Extract the [X, Y] coordinate from the center of the cell holding the provided text.  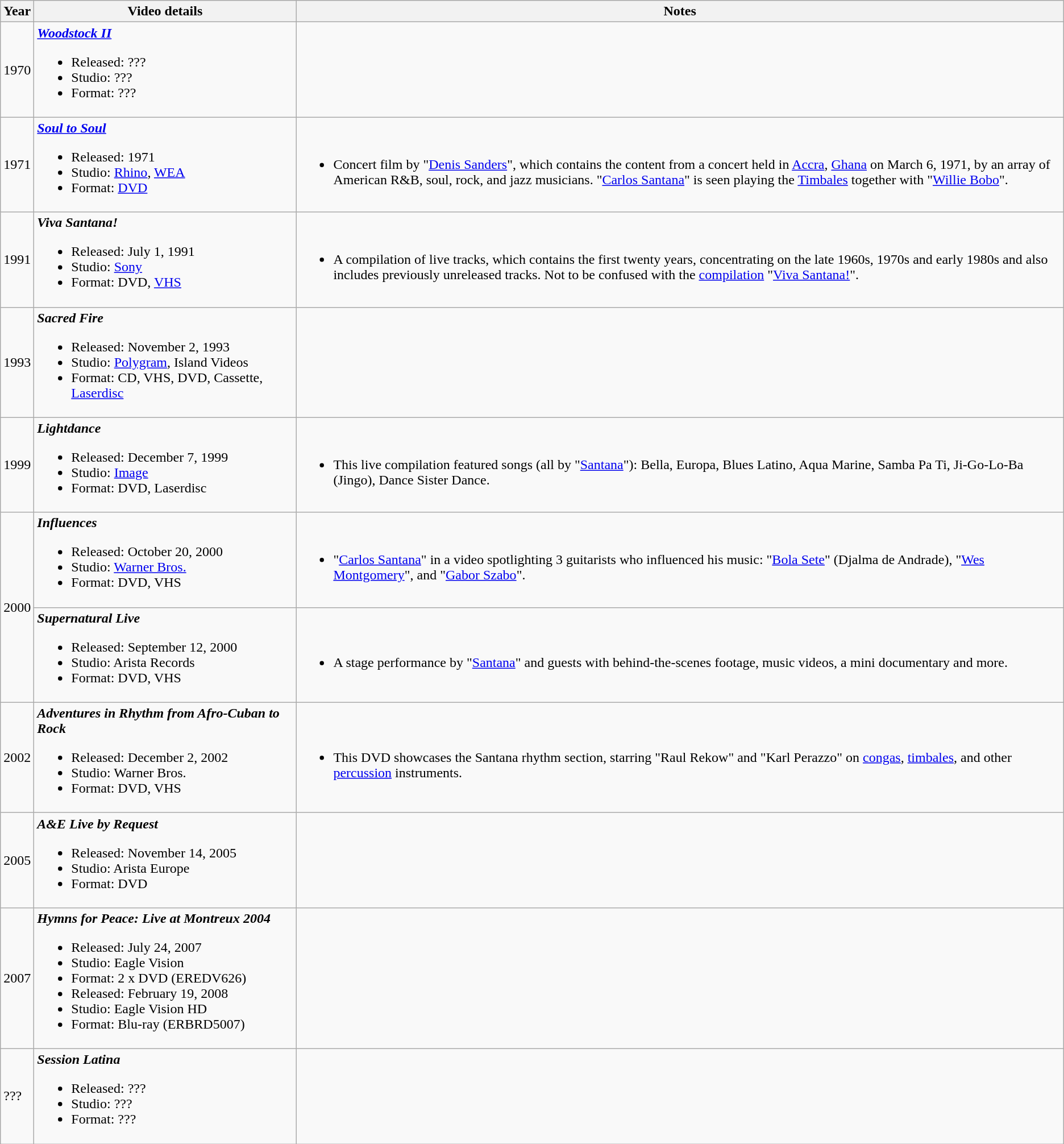
Viva Santana!Released: July 1, 1991Studio: SonyFormat: DVD, VHS [165, 259]
Soul to SoulReleased: 1971Studio: Rhino, WEAFormat: DVD [165, 165]
2005 [17, 860]
LightdanceReleased: December 7, 1999Studio: ImageFormat: DVD, Laserdisc [165, 465]
1993 [17, 362]
A&E Live by RequestReleased: November 14, 2005Studio: Arista EuropeFormat: DVD [165, 860]
Woodstock IIReleased: ???Studio: ???Format: ??? [165, 69]
Session LatinaReleased: ???Studio: ???Format: ??? [165, 1096]
1991 [17, 259]
"Carlos Santana" in a video spotlighting 3 guitarists who influenced his music: "Bola Sete" (Djalma de Andrade), "Wes Montgomery", and "Gabor Szabo". [680, 559]
1999 [17, 465]
2000 [17, 607]
2007 [17, 978]
2002 [17, 757]
Sacred FireReleased: November 2, 1993Studio: Polygram, Island VideosFormat: CD, VHS, DVD, Cassette, Laserdisc [165, 362]
Notes [680, 11]
Supernatural LiveReleased: September 12, 2000Studio: Arista RecordsFormat: DVD, VHS [165, 655]
Year [17, 11]
1971 [17, 165]
Adventures in Rhythm from Afro-Cuban to RockReleased: December 2, 2002Studio: Warner Bros.Format: DVD, VHS [165, 757]
InfluencesReleased: October 20, 2000Studio: Warner Bros.Format: DVD, VHS [165, 559]
??? [17, 1096]
This DVD showcases the Santana rhythm section, starring "Raul Rekow" and "Karl Perazzo" on congas, timbales, and other percussion instruments. [680, 757]
A stage performance by "Santana" and guests with behind-the-scenes footage, music videos, a mini documentary and more. [680, 655]
1970 [17, 69]
Video details [165, 11]
